Search for the cell housing the specified text and yield its [X, Y] center coordinate. 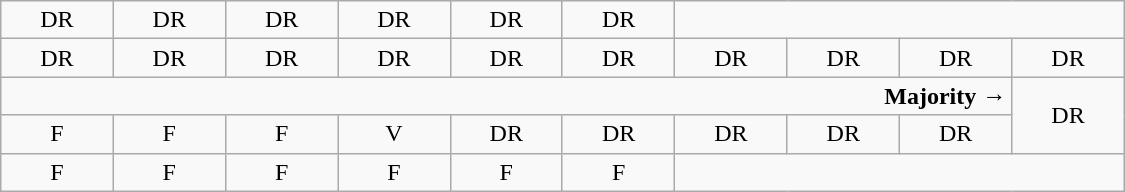
Majority → [506, 96]
V [394, 134]
